Find where the given text appears and provide that cell's center as (x, y) coordinate. 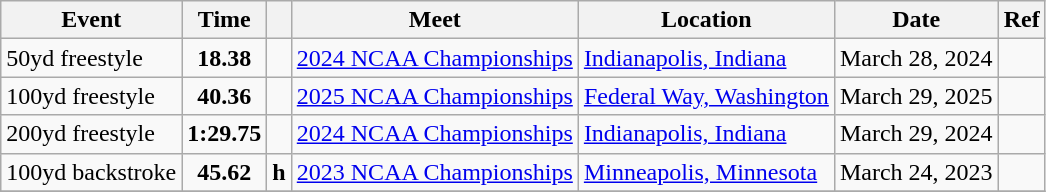
45.62 (224, 172)
2025 NCAA Championships (434, 96)
March 29, 2024 (916, 134)
Event (92, 20)
Federal Way, Washington (706, 96)
50yd freestyle (92, 58)
2023 NCAA Championships (434, 172)
March 29, 2025 (916, 96)
Ref (1022, 20)
Meet (434, 20)
100yd freestyle (92, 96)
40.36 (224, 96)
March 24, 2023 (916, 172)
March 28, 2024 (916, 58)
1:29.75 (224, 134)
100yd backstroke (92, 172)
Time (224, 20)
200yd freestyle (92, 134)
Location (706, 20)
Date (916, 20)
18.38 (224, 58)
Minneapolis, Minnesota (706, 172)
h (279, 172)
